From the cell containing the given text, extract its center point as (X, Y) coordinate. 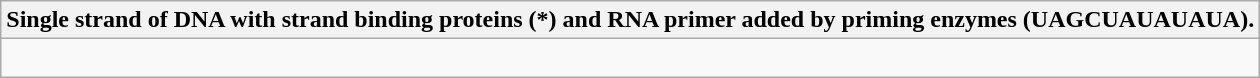
Single strand of DNA with strand binding proteins (*) and RNA primer added by priming enzymes (UAGCUAUAUAUA). (630, 20)
